Identify which cell holds the provided text, then report its [X, Y] central coordinate. 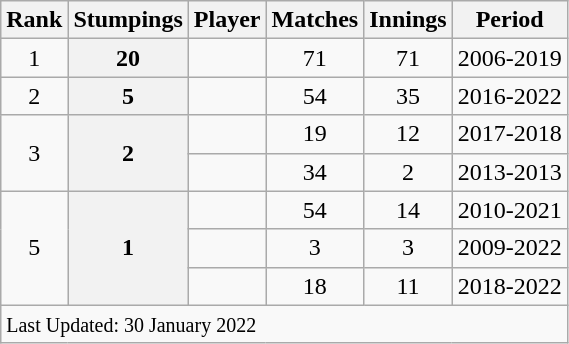
2017-2018 [510, 134]
2013-2013 [510, 172]
2016-2022 [510, 96]
Matches [315, 20]
Rank [34, 20]
Period [510, 20]
18 [315, 286]
12 [408, 134]
14 [408, 210]
Stumpings [128, 20]
2010-2021 [510, 210]
2009-2022 [510, 248]
2018-2022 [510, 286]
2006-2019 [510, 58]
11 [408, 286]
Player [227, 20]
34 [315, 172]
Last Updated: 30 January 2022 [284, 324]
19 [315, 134]
20 [128, 58]
Innings [408, 20]
35 [408, 96]
